Search for the cell housing the specified text and yield its [X, Y] center coordinate. 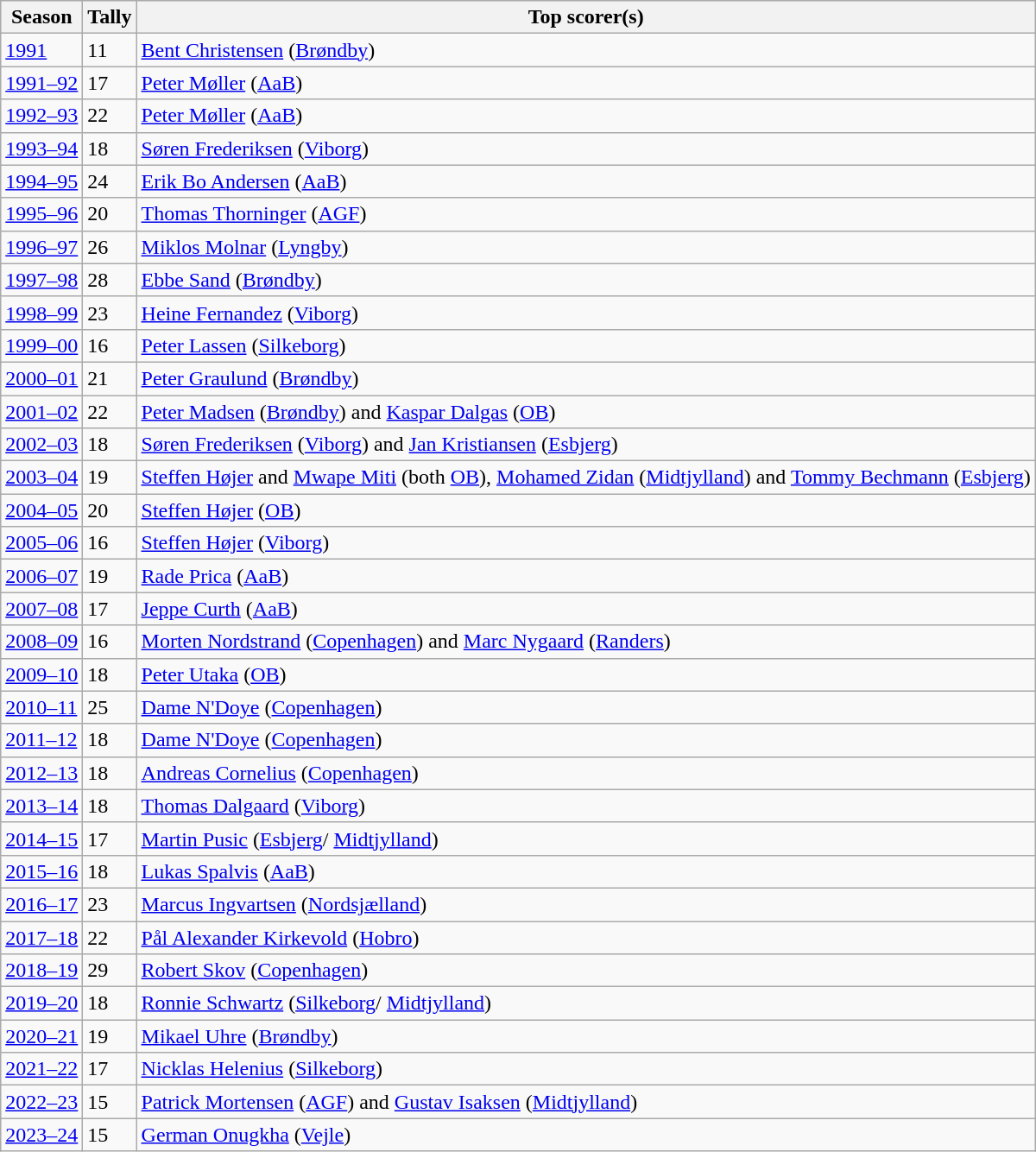
Søren Frederiksen (Viborg) [585, 149]
1991–92 [41, 83]
21 [110, 378]
2003–04 [41, 478]
Pål Alexander Kirkevold (Hobro) [585, 937]
Thomas Thorninger (AGF) [585, 214]
2004–05 [41, 510]
2022–23 [41, 1102]
1992–93 [41, 116]
2015–16 [41, 871]
1998–99 [41, 313]
1999–00 [41, 345]
1997–98 [41, 280]
Ebbe Sand (Brøndby) [585, 280]
Morten Nordstrand (Copenhagen) and Marc Nygaard (Randers) [585, 642]
Steffen Højer and Mwape Miti (both OB), Mohamed Zidan (Midtjylland) and Tommy Bechmann (Esbjerg) [585, 478]
2014–15 [41, 839]
1993–94 [41, 149]
2008–09 [41, 642]
Robert Skov (Copenhagen) [585, 971]
2013–14 [41, 806]
Peter Utaka (OB) [585, 674]
2020–21 [41, 1036]
Erik Bo Andersen (AaB) [585, 181]
28 [110, 280]
German Onugkha (Vejle) [585, 1135]
26 [110, 247]
2019–20 [41, 1003]
Lukas Spalvis (AaB) [585, 871]
Season [41, 17]
1994–95 [41, 181]
2021–22 [41, 1069]
Marcus Ingvartsen (Nordsjælland) [585, 904]
2009–10 [41, 674]
Heine Fernandez (Viborg) [585, 313]
2017–18 [41, 937]
11 [110, 50]
Mikael Uhre (Brøndby) [585, 1036]
2023–24 [41, 1135]
2012–13 [41, 773]
2002–03 [41, 445]
Jeppe Curth (AaB) [585, 609]
Peter Graulund (Brøndby) [585, 378]
Top scorer(s) [585, 17]
2006–07 [41, 576]
1991 [41, 50]
Patrick Mortensen (AGF) and Gustav Isaksen (Midtjylland) [585, 1102]
Søren Frederiksen (Viborg) and Jan Kristiansen (Esbjerg) [585, 445]
2001–02 [41, 412]
2007–08 [41, 609]
Bent Christensen (Brøndby) [585, 50]
Rade Prica (AaB) [585, 576]
29 [110, 971]
Steffen Højer (OB) [585, 510]
Martin Pusic (Esbjerg/ Midtjylland) [585, 839]
Steffen Højer (Viborg) [585, 543]
2016–17 [41, 904]
2018–19 [41, 971]
Miklos Molnar (Lyngby) [585, 247]
1996–97 [41, 247]
Andreas Cornelius (Copenhagen) [585, 773]
Peter Lassen (Silkeborg) [585, 345]
2010–11 [41, 707]
24 [110, 181]
Tally [110, 17]
Thomas Dalgaard (Viborg) [585, 806]
2005–06 [41, 543]
Peter Madsen (Brøndby) and Kaspar Dalgas (OB) [585, 412]
Nicklas Helenius (Silkeborg) [585, 1069]
2000–01 [41, 378]
1995–96 [41, 214]
2011–12 [41, 740]
25 [110, 707]
Ronnie Schwartz (Silkeborg/ Midtjylland) [585, 1003]
